Pinpoint the cell where the given text exists, returning its (x, y) midpoint coordinate. 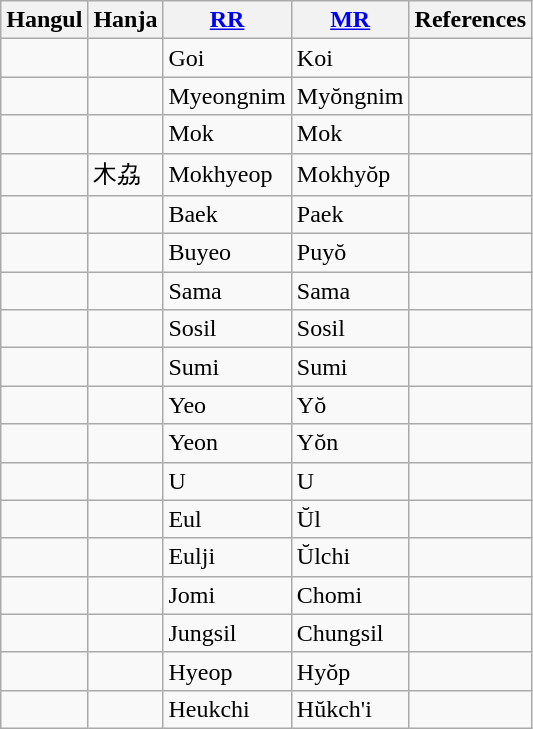
Myŏngnim (350, 96)
木劦 (126, 174)
Ŭlchi (350, 557)
Eul (227, 519)
Baek (227, 215)
Myeongnim (227, 96)
Hyeop (227, 671)
Koi (350, 58)
Yŏ (350, 405)
Jomi (227, 595)
Hyŏp (350, 671)
Yŏn (350, 443)
Mokhyeop (227, 174)
Buyeo (227, 253)
Hanja (126, 20)
Hangul (44, 20)
Goi (227, 58)
Ŭl (350, 519)
Yeo (227, 405)
RR (227, 20)
Paek (350, 215)
Heukchi (227, 709)
Puyŏ (350, 253)
Eulji (227, 557)
MR (350, 20)
Chungsil (350, 633)
References (470, 20)
Jungsil (227, 633)
Mokhyŏp (350, 174)
Hŭkch'i (350, 709)
Chomi (350, 595)
Yeon (227, 443)
